Capture the cell that displays the provided text and extract its (X, Y) central coordinate. 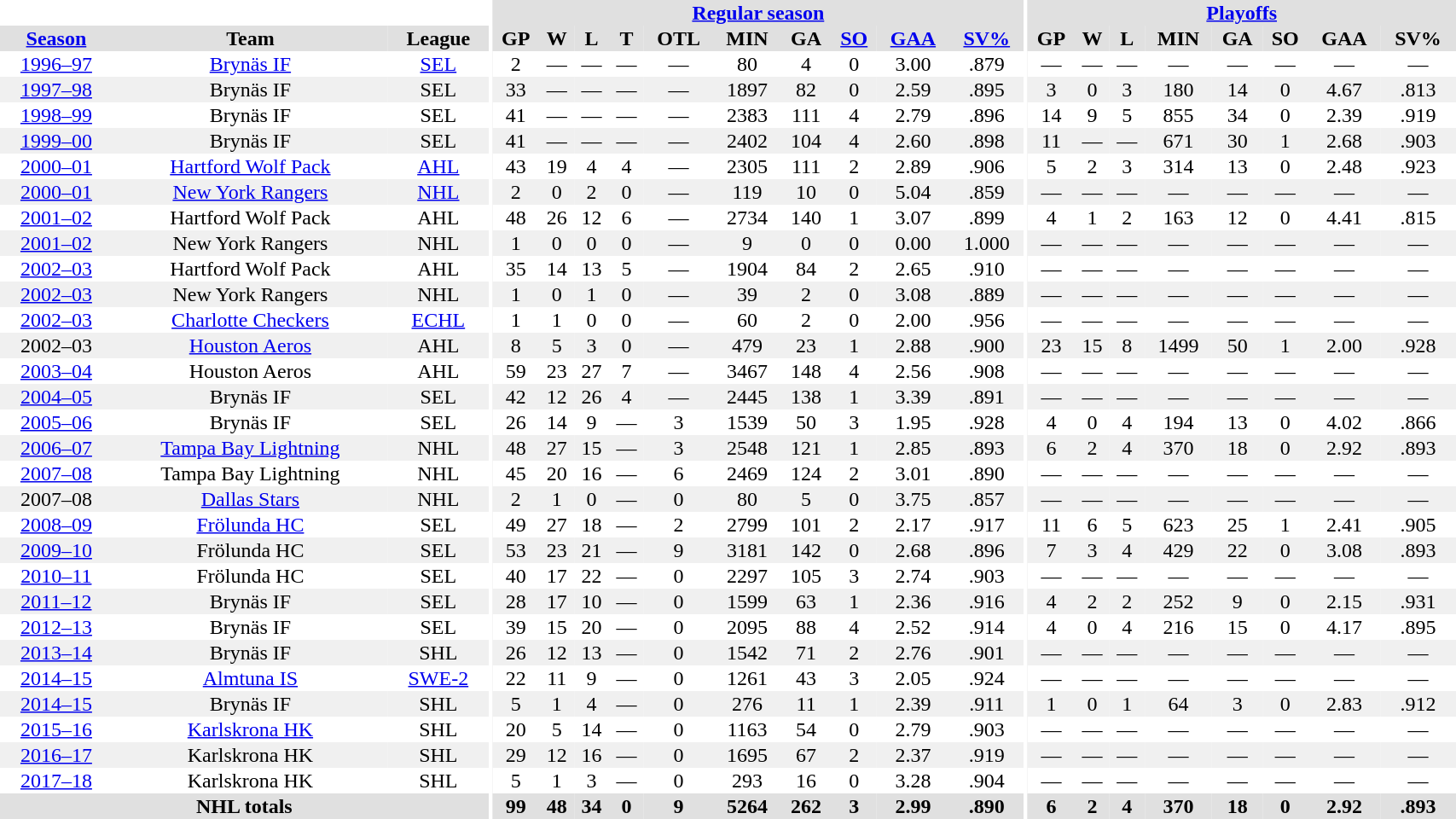
2469 (747, 473)
252 (1179, 601)
293 (747, 781)
105 (807, 576)
33 (515, 90)
1163 (747, 729)
2.76 (913, 653)
194 (1179, 422)
.900 (986, 346)
101 (807, 525)
42 (515, 397)
2005–06 (56, 422)
3.75 (913, 499)
1904 (747, 269)
4.17 (1344, 627)
2383 (747, 115)
63 (807, 601)
67 (807, 755)
0.00 (913, 243)
2.89 (913, 166)
2.74 (913, 576)
180 (1179, 90)
2.36 (913, 601)
2305 (747, 166)
148 (807, 371)
.889 (986, 294)
2012–13 (56, 627)
124 (807, 473)
.956 (986, 320)
.916 (986, 601)
3181 (747, 550)
League (438, 38)
2.37 (913, 755)
84 (807, 269)
3.28 (913, 781)
29 (515, 755)
314 (1179, 166)
.931 (1418, 601)
2.59 (913, 90)
.857 (986, 499)
1.95 (913, 422)
2095 (747, 627)
.898 (986, 141)
1996–97 (56, 64)
82 (807, 90)
30 (1237, 141)
140 (807, 218)
142 (807, 550)
1897 (747, 90)
Dallas Stars (251, 499)
119 (747, 192)
54 (807, 729)
2.17 (913, 525)
2.15 (1344, 601)
5264 (747, 806)
1599 (747, 601)
671 (1179, 141)
479 (747, 346)
99 (515, 806)
40 (515, 576)
3467 (747, 371)
.923 (1418, 166)
2004–05 (56, 397)
1261 (747, 678)
60 (747, 320)
3.39 (913, 397)
2548 (747, 448)
2.56 (913, 371)
216 (1179, 627)
2009–10 (56, 550)
163 (1179, 218)
2006–07 (56, 448)
35 (515, 269)
19 (556, 166)
623 (1179, 525)
1499 (1179, 346)
1695 (747, 755)
2015–16 (56, 729)
OTL (679, 38)
.901 (986, 653)
ECHL (438, 320)
21 (592, 550)
3.01 (913, 473)
49 (515, 525)
2003–04 (56, 371)
2.52 (913, 627)
276 (747, 704)
.813 (1418, 90)
.917 (986, 525)
4.67 (1344, 90)
28 (515, 601)
1539 (747, 422)
2.60 (913, 141)
Team (251, 38)
NHL totals (244, 806)
4.02 (1344, 422)
3.07 (913, 218)
2016–17 (56, 755)
Season (56, 38)
Playoffs (1242, 13)
104 (807, 141)
.904 (986, 781)
Almtuna IS (251, 678)
45 (515, 473)
2.83 (1344, 704)
25 (1237, 525)
2402 (747, 141)
2734 (747, 218)
59 (515, 371)
.924 (986, 678)
2.88 (913, 346)
.899 (986, 218)
Charlotte Checkers (251, 320)
855 (1179, 115)
.905 (1418, 525)
1999–00 (56, 141)
88 (807, 627)
1542 (747, 653)
.911 (986, 704)
.879 (986, 64)
53 (515, 550)
262 (807, 806)
T (626, 38)
2013–14 (56, 653)
2008–09 (56, 525)
.906 (986, 166)
2445 (747, 397)
121 (807, 448)
4.41 (1344, 218)
2297 (747, 576)
Regular season (757, 13)
2.65 (913, 269)
2.48 (1344, 166)
.914 (986, 627)
2010–11 (56, 576)
1.000 (986, 243)
2011–12 (56, 601)
2799 (747, 525)
3.00 (913, 64)
.908 (986, 371)
2.05 (913, 678)
5.04 (913, 192)
64 (1179, 704)
1998–99 (56, 115)
.815 (1418, 218)
SWE-2 (438, 678)
.866 (1418, 422)
2.41 (1344, 525)
.859 (986, 192)
.910 (986, 269)
71 (807, 653)
2.99 (913, 806)
2.85 (913, 448)
.912 (1418, 704)
1997–98 (56, 90)
.891 (986, 397)
2017–18 (56, 781)
429 (1179, 550)
138 (807, 397)
